Determine the (X, Y) coordinate at the center of the cell enclosing the given text.  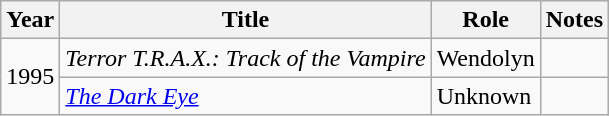
The Dark Eye (246, 96)
Wendolyn (486, 58)
Year (30, 20)
1995 (30, 77)
Unknown (486, 96)
Terror T.R.A.X.: Track of the Vampire (246, 58)
Notes (574, 20)
Role (486, 20)
Title (246, 20)
